Return the [X, Y] coordinate for the center point of the cell that contains the specified text.  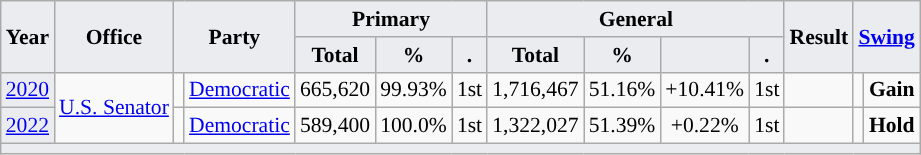
Gain [892, 90]
2022 [28, 126]
Swing [886, 36]
2020 [28, 90]
Result [818, 36]
1,716,467 [535, 90]
Party [234, 36]
1,322,027 [535, 126]
General [636, 19]
100.0% [414, 126]
+10.41% [704, 90]
51.39% [622, 126]
51.16% [622, 90]
665,620 [335, 90]
Hold [892, 126]
+0.22% [704, 126]
589,400 [335, 126]
Year [28, 36]
U.S. Senator [114, 108]
Primary [391, 19]
99.93% [414, 90]
Office [114, 36]
